Identify which cell holds the provided text, then report its (X, Y) central coordinate. 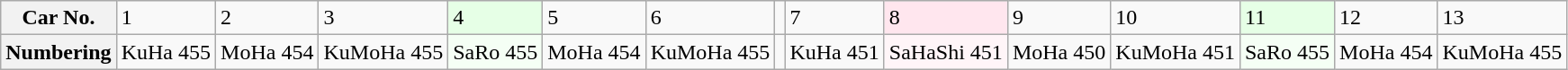
4 (495, 18)
13 (1502, 18)
7 (834, 18)
5 (594, 18)
10 (1176, 18)
KuMoHa 451 (1176, 52)
1 (166, 18)
MoHa 450 (1059, 52)
12 (1386, 18)
SaHaShi 451 (945, 52)
KuHa 455 (166, 52)
11 (1287, 18)
9 (1059, 18)
2 (267, 18)
KuHa 451 (834, 52)
3 (383, 18)
8 (945, 18)
Car No. (59, 18)
Numbering (59, 52)
6 (710, 18)
